For the text-containing cell, return its midpoint in (x, y) coordinate format. 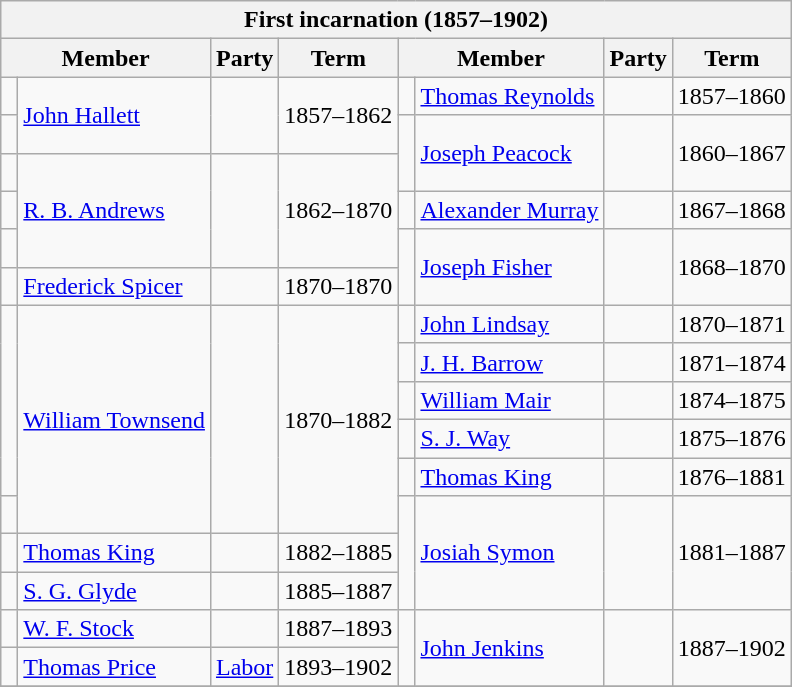
W. F. Stock (114, 629)
Labor (244, 667)
First incarnation (1857–1902) (396, 20)
1857–1860 (732, 96)
Alexander Murray (510, 210)
1870–1882 (338, 419)
1871–1874 (732, 362)
1874–1875 (732, 400)
William Townsend (114, 419)
1860–1867 (732, 153)
S. G. Glyde (114, 591)
Joseph Fisher (510, 267)
1887–1902 (732, 648)
1875–1876 (732, 438)
Thomas Price (114, 667)
1868–1870 (732, 267)
1887–1893 (338, 629)
1867–1868 (732, 210)
1881–1887 (732, 553)
Joseph Peacock (510, 153)
1862–1870 (338, 210)
Thomas Reynolds (510, 96)
1870–1870 (338, 286)
John Jenkins (510, 648)
William Mair (510, 400)
John Hallett (114, 115)
Frederick Spicer (114, 286)
1870–1871 (732, 324)
1893–1902 (338, 667)
S. J. Way (510, 438)
John Lindsay (510, 324)
1885–1887 (338, 591)
Josiah Symon (510, 553)
R. B. Andrews (114, 210)
1882–1885 (338, 553)
J. H. Barrow (510, 362)
1857–1862 (338, 115)
1876–1881 (732, 477)
